Pinpoint the cell where the given text exists, returning its (x, y) midpoint coordinate. 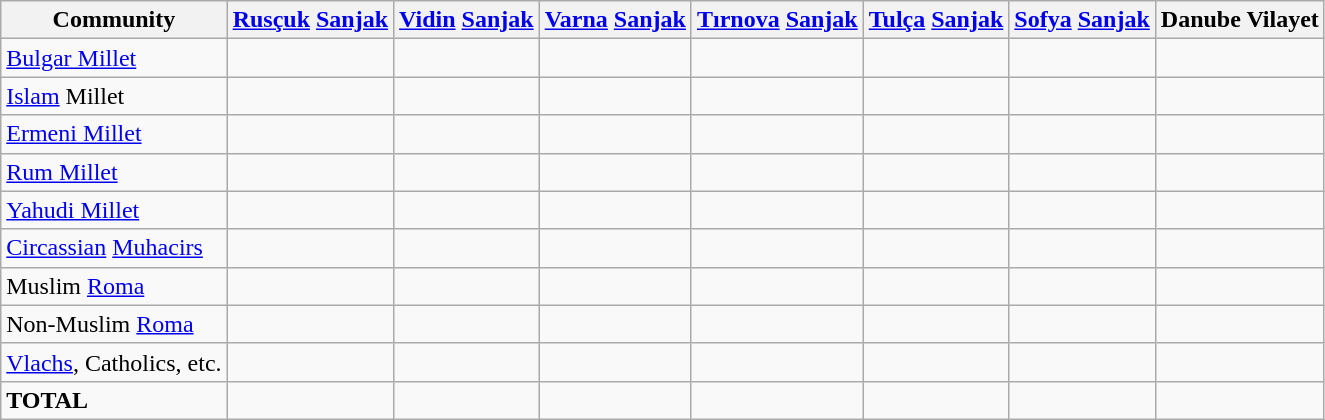
Rum Millet (114, 172)
Muslim Roma (114, 286)
Danube Vilayet (1240, 20)
Yahudi Millet (114, 210)
Non-Muslim Roma (114, 324)
Vidin Sanjak (467, 20)
Vlachs, Catholics, etc. (114, 362)
Varna Sanjak (615, 20)
Rusçuk Sanjak (310, 20)
Tulça Sanjak (936, 20)
Bulgar Millet (114, 58)
Sofya Sanjak (1082, 20)
Community (114, 20)
Islam Millet (114, 96)
Ermeni Millet (114, 134)
Circassian Muhacirs (114, 248)
Tırnova Sanjak (777, 20)
TOTAL (114, 400)
